From the cell containing the given text, extract its center point as [X, Y] coordinate. 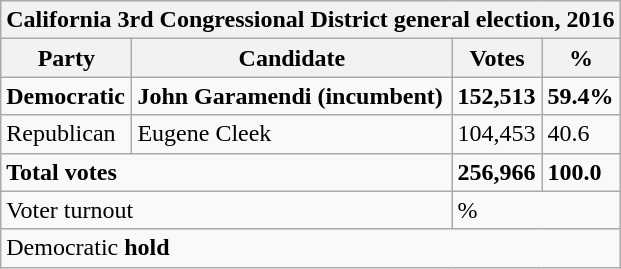
Total votes [226, 172]
Democratic [66, 96]
Voter turnout [226, 210]
Party [66, 58]
California 3rd Congressional District general election, 2016 [310, 20]
59.4% [581, 96]
Democratic hold [310, 248]
Eugene Cleek [292, 134]
Candidate [292, 58]
100.0 [581, 172]
Republican [66, 134]
Votes [497, 58]
152,513 [497, 96]
John Garamendi (incumbent) [292, 96]
256,966 [497, 172]
40.6 [581, 134]
104,453 [497, 134]
